Capture the cell that displays the provided text and extract its (X, Y) central coordinate. 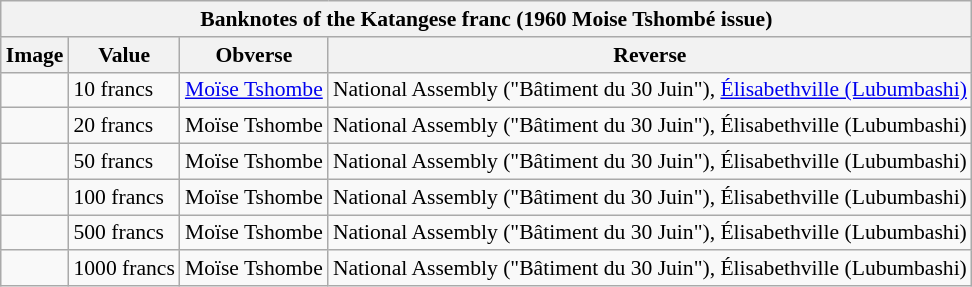
20 francs (124, 126)
Image (35, 55)
Value (124, 55)
1000 francs (124, 269)
500 francs (124, 233)
50 francs (124, 162)
100 francs (124, 197)
Banknotes of the Katangese franc (1960 Moise Tshombé issue) (486, 19)
Obverse (254, 55)
Reverse (650, 55)
10 francs (124, 90)
